Determine the (x, y) coordinate at the center of the cell enclosing the given text.  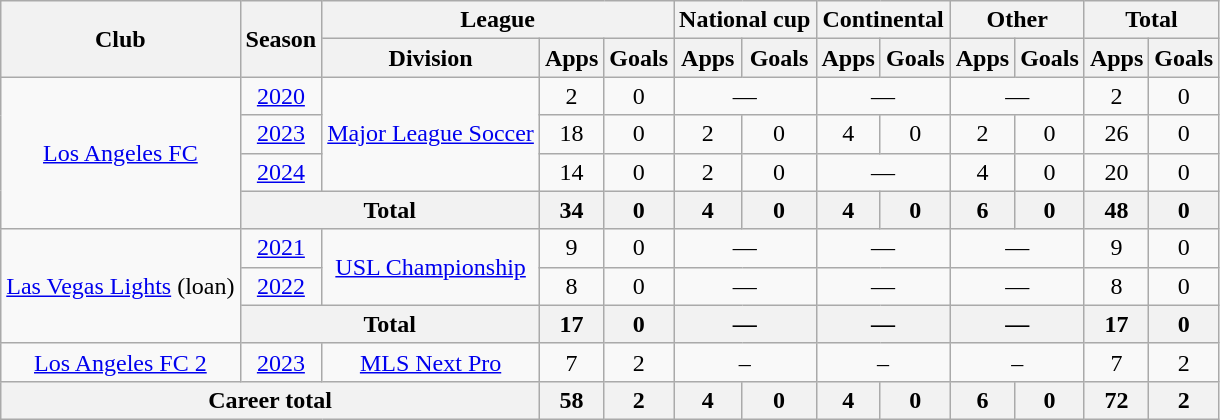
MLS Next Pro (431, 362)
72 (1116, 400)
USL Championship (431, 267)
2021 (281, 248)
Las Vegas Lights (loan) (120, 286)
2024 (281, 172)
26 (1116, 134)
National cup (745, 20)
48 (1116, 210)
Club (120, 39)
Los Angeles FC 2 (120, 362)
Season (281, 39)
20 (1116, 172)
34 (571, 210)
2020 (281, 96)
2022 (281, 286)
Division (431, 58)
14 (571, 172)
58 (571, 400)
League (498, 20)
Other (1017, 20)
Continental (883, 20)
Career total (270, 400)
Los Angeles FC (120, 153)
18 (571, 134)
Major League Soccer (431, 134)
